Return the [x, y] coordinate for the center point of the cell that contains the specified text.  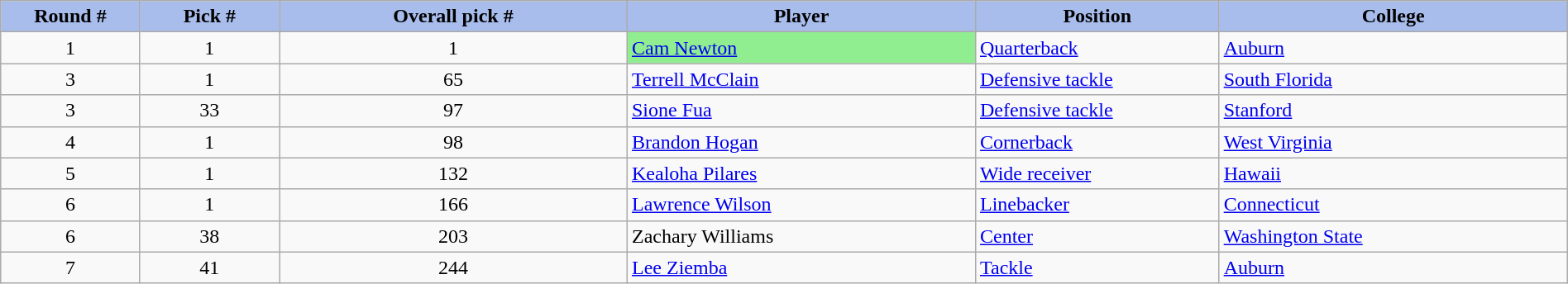
Player [801, 17]
Lee Ziemba [801, 267]
Round # [70, 17]
Washington State [1393, 236]
38 [209, 236]
244 [453, 267]
7 [70, 267]
132 [453, 173]
Lawrence Wilson [801, 205]
Tackle [1097, 267]
Terrell McClain [801, 79]
Center [1097, 236]
Zachary Williams [801, 236]
Linebacker [1097, 205]
South Florida [1393, 79]
97 [453, 111]
166 [453, 205]
Brandon Hogan [801, 142]
West Virginia [1393, 142]
Kealoha Pilares [801, 173]
Hawaii [1393, 173]
65 [453, 79]
98 [453, 142]
5 [70, 173]
Cornerback [1097, 142]
41 [209, 267]
Overall pick # [453, 17]
4 [70, 142]
Cam Newton [801, 48]
33 [209, 111]
203 [453, 236]
Sione Fua [801, 111]
Stanford [1393, 111]
College [1393, 17]
Connecticut [1393, 205]
Quarterback [1097, 48]
Wide receiver [1097, 173]
Position [1097, 17]
Pick # [209, 17]
